Extract the (x, y) coordinate from the center of the cell holding the provided text.  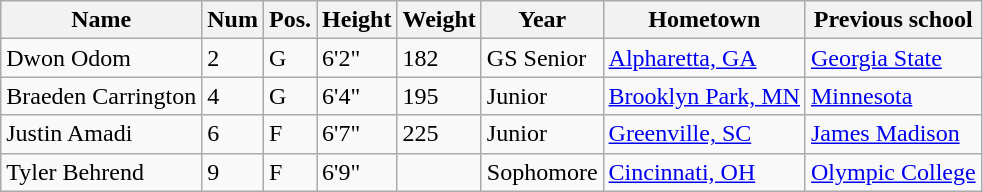
6 (233, 134)
Year (542, 20)
Height (357, 20)
Pos. (290, 20)
225 (439, 134)
Minnesota (893, 96)
6'9" (357, 172)
Greenville, SC (704, 134)
6'2" (357, 58)
6'7" (357, 134)
195 (439, 96)
Alpharetta, GA (704, 58)
Braeden Carrington (102, 96)
6'4" (357, 96)
Justin Amadi (102, 134)
James Madison (893, 134)
9 (233, 172)
Weight (439, 20)
Tyler Behrend (102, 172)
Previous school (893, 20)
Name (102, 20)
Georgia State (893, 58)
Num (233, 20)
Dwon Odom (102, 58)
2 (233, 58)
Brooklyn Park, MN (704, 96)
GS Senior (542, 58)
Olympic College (893, 172)
Sophomore (542, 172)
Hometown (704, 20)
4 (233, 96)
Cincinnati, OH (704, 172)
182 (439, 58)
